Pinpoint the cell where the given text exists, returning its (X, Y) midpoint coordinate. 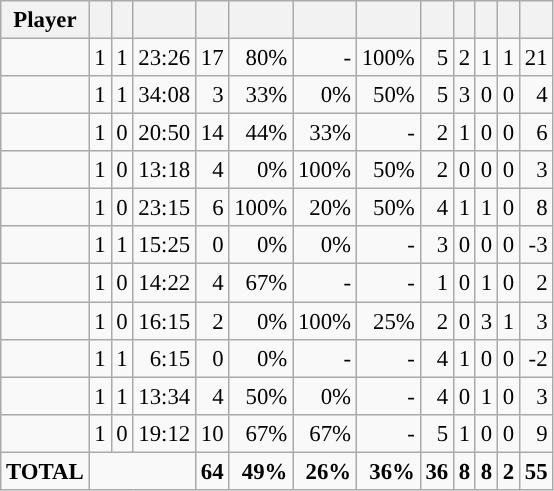
20% (325, 208)
13:34 (164, 396)
36 (436, 471)
-3 (536, 245)
34:08 (164, 95)
20:50 (164, 133)
26% (325, 471)
64 (212, 471)
55 (536, 471)
-2 (536, 358)
TOTAL (45, 471)
10 (212, 433)
25% (388, 321)
6:15 (164, 358)
80% (261, 58)
14 (212, 133)
49% (261, 471)
Player (45, 20)
15:25 (164, 245)
36% (388, 471)
16:15 (164, 321)
21 (536, 58)
23:26 (164, 58)
23:15 (164, 208)
19:12 (164, 433)
44% (261, 133)
17 (212, 58)
14:22 (164, 283)
9 (536, 433)
13:18 (164, 170)
